Find where the given text appears and provide that cell's center as [x, y] coordinate. 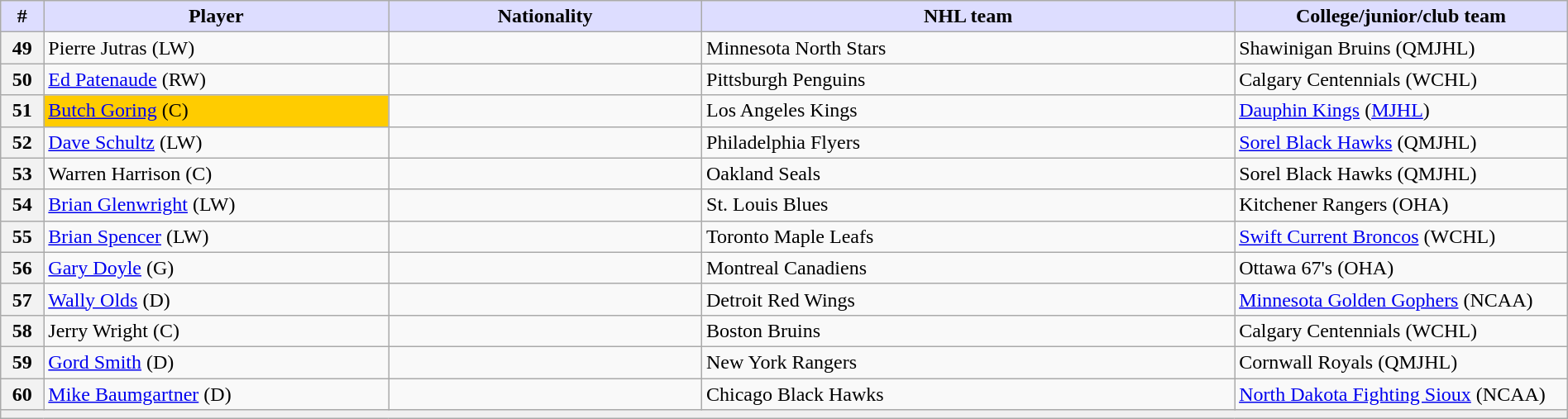
North Dakota Fighting Sioux (NCAA) [1401, 394]
Ottawa 67's (OHA) [1401, 268]
Oakland Seals [968, 174]
Kitchener Rangers (OHA) [1401, 205]
College/junior/club team [1401, 17]
57 [22, 299]
Detroit Red Wings [968, 299]
Shawinigan Bruins (QMJHL) [1401, 48]
Cornwall Royals (QMJHL) [1401, 362]
60 [22, 394]
Pittsburgh Penguins [968, 79]
Swift Current Broncos (WCHL) [1401, 236]
49 [22, 48]
Los Angeles Kings [968, 111]
Dauphin Kings (MJHL) [1401, 111]
59 [22, 362]
Minnesota North Stars [968, 48]
Pierre Jutras (LW) [217, 48]
51 [22, 111]
NHL team [968, 17]
Toronto Maple Leafs [968, 236]
55 [22, 236]
# [22, 17]
Brian Glenwright (LW) [217, 205]
Mike Baumgartner (D) [217, 394]
Ed Patenaude (RW) [217, 79]
St. Louis Blues [968, 205]
Boston Bruins [968, 331]
58 [22, 331]
Brian Spencer (LW) [217, 236]
Gord Smith (D) [217, 362]
52 [22, 142]
56 [22, 268]
54 [22, 205]
Player [217, 17]
Dave Schultz (LW) [217, 142]
Philadelphia Flyers [968, 142]
New York Rangers [968, 362]
Montreal Canadiens [968, 268]
Minnesota Golden Gophers (NCAA) [1401, 299]
Warren Harrison (C) [217, 174]
Butch Goring (C) [217, 111]
Wally Olds (D) [217, 299]
50 [22, 79]
Gary Doyle (G) [217, 268]
53 [22, 174]
Jerry Wright (C) [217, 331]
Nationality [546, 17]
Chicago Black Hawks [968, 394]
